Pinpoint the cell where the given text exists, returning its (x, y) midpoint coordinate. 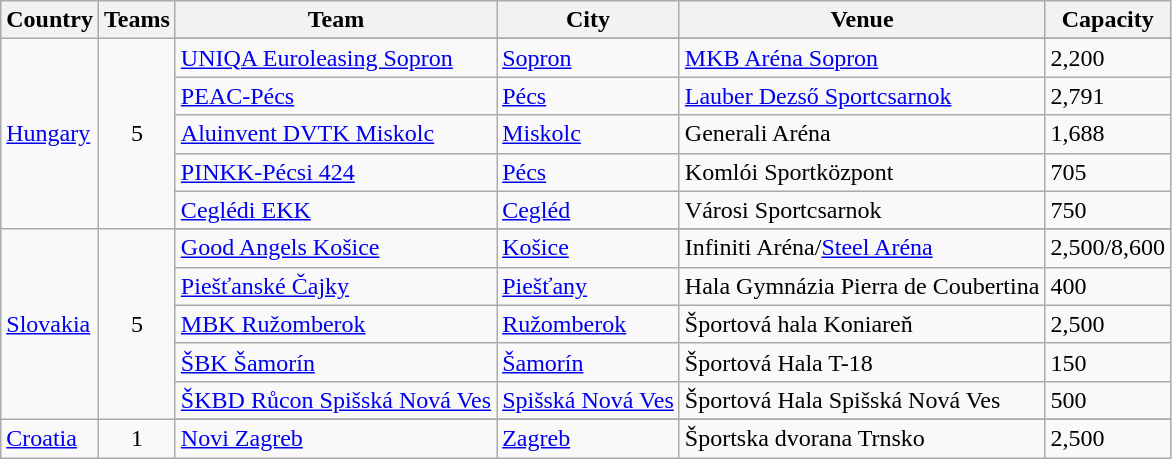
1 (136, 438)
Country (50, 20)
MBK Ružomberok (336, 324)
Hala Gymnázia Pierra de Coubertina (862, 286)
PEAC-Pécs (336, 96)
Miskolc (588, 134)
2,791 (1108, 96)
ŠKBD Růcon Spišská Nová Ves (336, 400)
150 (1108, 362)
Piešťanské Čajky (336, 286)
UNIQA Euroleasing Sopron (336, 58)
1,688 (1108, 134)
Cegléd (588, 210)
Ružomberok (588, 324)
Spišská Nová Ves (588, 400)
Šamorín (588, 362)
Generali Aréna (862, 134)
Športska dvorana Trnsko (862, 438)
PINKK-Pécsi 424 (336, 172)
Športová Hala Spišská Nová Ves (862, 400)
2,500/8,600 (1108, 248)
ŠBK Šamorín (336, 362)
Városi Sportcsarnok (862, 210)
Teams (136, 20)
Zagreb (588, 438)
400 (1108, 286)
705 (1108, 172)
Aluinvent DVTK Miskolc (336, 134)
2,200 (1108, 58)
Športová hala Koniareň (862, 324)
750 (1108, 210)
Piešťany (588, 286)
Novi Zagreb (336, 438)
Športová Hala T-18 (862, 362)
Komlói Sportközpont (862, 172)
Ceglédi EKK (336, 210)
Košice (588, 248)
Lauber Dezső Sportcsarnok (862, 96)
Team (336, 20)
Slovakia (50, 324)
Croatia (50, 438)
Sopron (588, 58)
Venue (862, 20)
City (588, 20)
Good Angels Košice (336, 248)
MKB Aréna Sopron (862, 58)
Infiniti Aréna/Steel Aréna (862, 248)
Hungary (50, 134)
500 (1108, 400)
Capacity (1108, 20)
